Output the [x, y] coordinate of the center of the cell containing the given text.  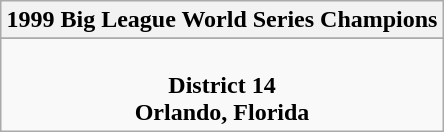
District 14 Orlando, Florida [222, 85]
1999 Big League World Series Champions [222, 20]
